Determine the [X, Y] coordinate at the center of the cell enclosing the given text.  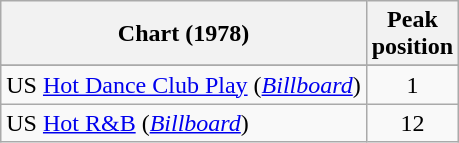
US Hot R&B (Billboard) [184, 123]
12 [412, 123]
Chart (1978) [184, 34]
Peakposition [412, 34]
1 [412, 85]
US Hot Dance Club Play (Billboard) [184, 85]
